Capture the cell that displays the provided text and extract its [x, y] central coordinate. 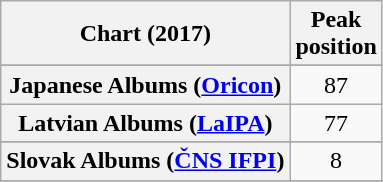
77 [336, 123]
Japanese Albums (Oricon) [146, 85]
Latvian Albums (LaIPA) [146, 123]
87 [336, 85]
Peak position [336, 34]
8 [336, 161]
Slovak Albums (ČNS IFPI) [146, 161]
Chart (2017) [146, 34]
